From the cell containing the given text, extract its center point as [x, y] coordinate. 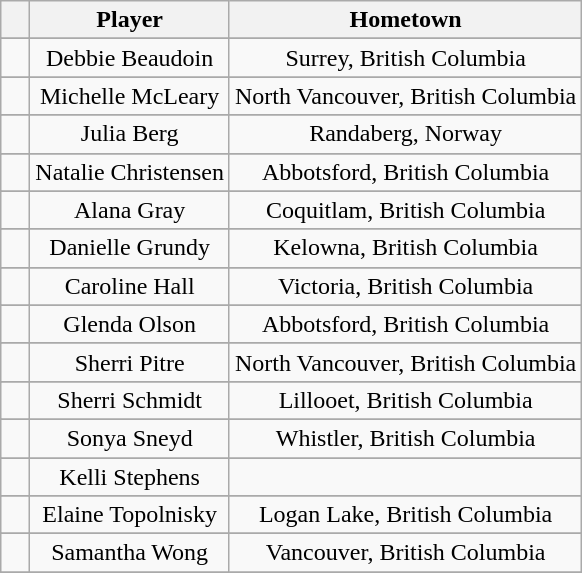
Kelli Stephens [130, 477]
Michelle McLeary [130, 96]
Sonya Sneyd [130, 438]
Elaine Topolnisky [130, 515]
Player [130, 20]
Alana Gray [130, 210]
Logan Lake, British Columbia [405, 515]
Lillooet, British Columbia [405, 400]
Debbie Beaudoin [130, 58]
Coquitlam, British Columbia [405, 210]
Glenda Olson [130, 324]
Samantha Wong [130, 553]
Vancouver, British Columbia [405, 553]
Julia Berg [130, 134]
Sherri Pitre [130, 362]
Hometown [405, 20]
Sherri Schmidt [130, 400]
Natalie Christensen [130, 172]
Surrey, British Columbia [405, 58]
Danielle Grundy [130, 248]
Caroline Hall [130, 286]
Kelowna, British Columbia [405, 248]
Victoria, British Columbia [405, 286]
Whistler, British Columbia [405, 438]
Randaberg, Norway [405, 134]
